Determine the (X, Y) coordinate at the center of the cell enclosing the given text.  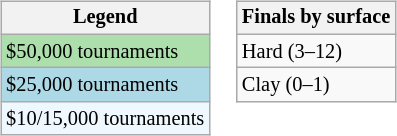
Finals by surface (316, 18)
$50,000 tournaments (105, 51)
Hard (3–12) (316, 51)
$10/15,000 tournaments (105, 119)
$25,000 tournaments (105, 85)
Legend (105, 18)
Clay (0–1) (316, 85)
